Provide the [x, y] coordinate of the cell's center where the given text is located.  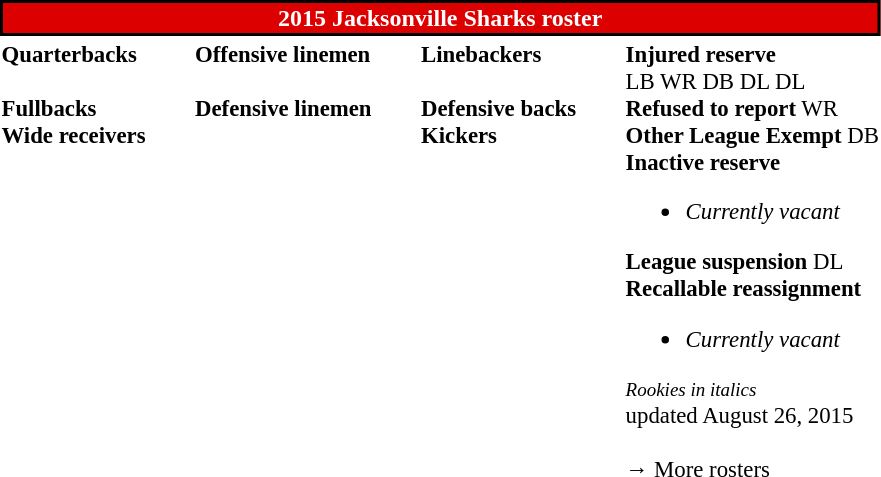
2015 Jacksonville Sharks roster [440, 18]
